Extract the (X, Y) coordinate from the center of the cell holding the provided text.  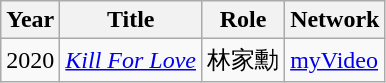
2020 (30, 60)
Role (244, 20)
Network (335, 20)
myVideo (335, 60)
Year (30, 20)
Kill For Love (131, 60)
林家勳 (244, 60)
Title (131, 20)
